Scan for the cell matching the given text and deliver its [X, Y] coordinate at center. 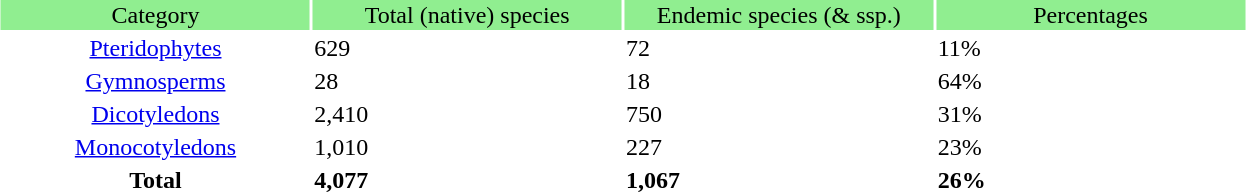
Endemic species (& ssp.) [778, 15]
Category [156, 15]
Dicotyledons [156, 114]
750 [778, 114]
2,410 [468, 114]
72 [778, 48]
23% [1090, 147]
28 [468, 81]
11% [1090, 48]
227 [778, 147]
64% [1090, 81]
Percentages [1090, 15]
Monocotyledons [156, 147]
629 [468, 48]
31% [1090, 114]
18 [778, 81]
Gymnosperms [156, 81]
Pteridophytes [156, 48]
Total (native) species [468, 15]
1,010 [468, 147]
